Provide the (X, Y) coordinate of the cell's center where the given text is located.  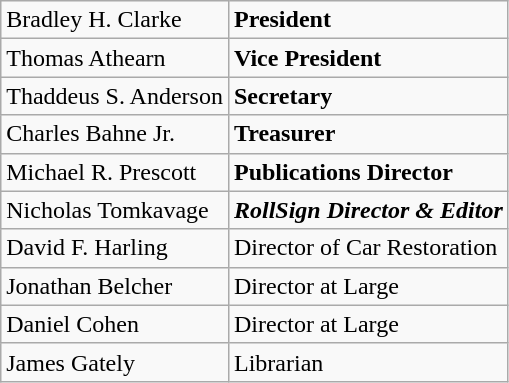
Librarian (368, 362)
Treasurer (368, 134)
David F. Harling (115, 248)
Thaddeus S. Anderson (115, 96)
Secretary (368, 96)
Charles Bahne Jr. (115, 134)
Thomas Athearn (115, 58)
Publications Director (368, 172)
Vice President (368, 58)
James Gately (115, 362)
Director of Car Restoration (368, 248)
Bradley H. Clarke (115, 20)
RollSign Director & Editor (368, 210)
Jonathan Belcher (115, 286)
Daniel Cohen (115, 324)
Nicholas Tomkavage (115, 210)
Michael R. Prescott (115, 172)
President (368, 20)
